Identify which cell holds the provided text, then report its (X, Y) central coordinate. 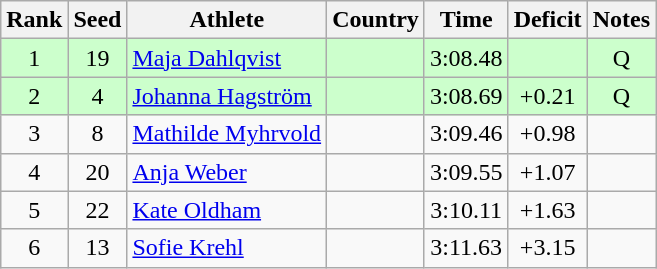
3:10.11 (466, 210)
Rank (34, 20)
1 (34, 58)
5 (34, 210)
3:09.55 (466, 172)
22 (98, 210)
+0.21 (548, 96)
6 (34, 248)
Time (466, 20)
Anja Weber (227, 172)
3:08.48 (466, 58)
+0.98 (548, 134)
3:08.69 (466, 96)
8 (98, 134)
Athlete (227, 20)
Maja Dahlqvist (227, 58)
Johanna Hagström (227, 96)
Notes (621, 20)
Sofie Krehl (227, 248)
+3.15 (548, 248)
Mathilde Myhrvold (227, 134)
Seed (98, 20)
3:09.46 (466, 134)
19 (98, 58)
3 (34, 134)
Country (376, 20)
Deficit (548, 20)
3:11.63 (466, 248)
20 (98, 172)
13 (98, 248)
2 (34, 96)
Kate Oldham (227, 210)
+1.63 (548, 210)
+1.07 (548, 172)
